Capture the cell that displays the provided text and extract its (X, Y) central coordinate. 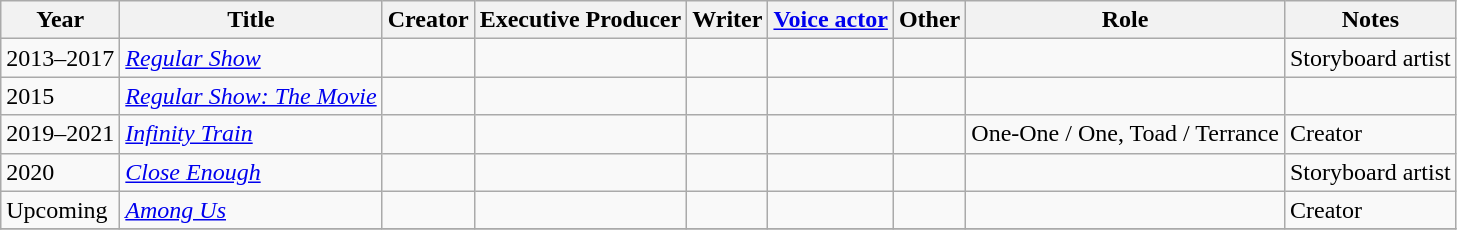
Notes (1370, 20)
Year (60, 20)
2013–2017 (60, 58)
Role (1126, 20)
Upcoming (60, 210)
2019–2021 (60, 134)
Close Enough (251, 172)
Regular Show (251, 58)
Title (251, 20)
One-One / One, Toad / Terrance (1126, 134)
Infinity Train (251, 134)
Regular Show: The Movie (251, 96)
Among Us (251, 210)
2020 (60, 172)
Writer (728, 20)
Voice actor (830, 20)
2015 (60, 96)
Executive Producer (580, 20)
Other (929, 20)
